Return the [x, y] coordinate for the center point of the cell that contains the specified text.  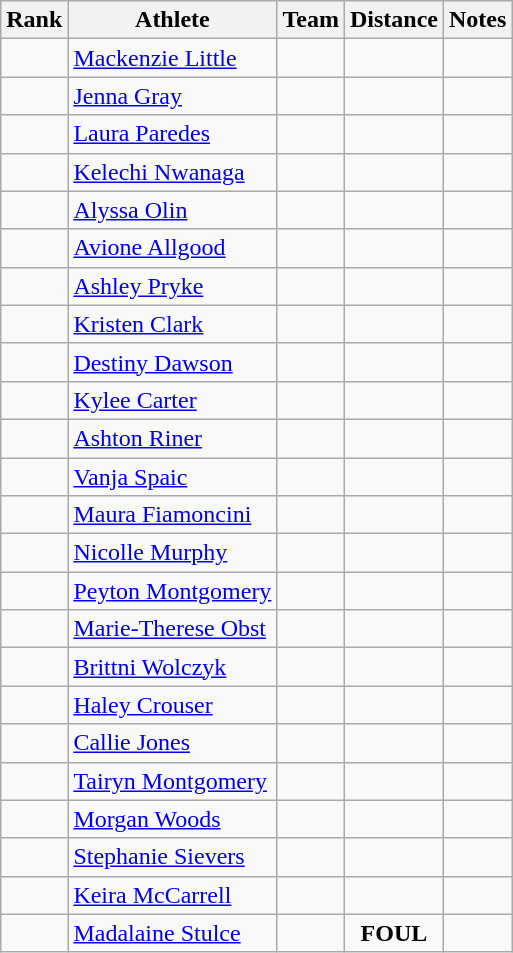
Avione Allgood [172, 248]
Rank [34, 20]
Kylee Carter [172, 400]
Ashton Riner [172, 438]
Laura Paredes [172, 134]
Kristen Clark [172, 324]
Madalaine Stulce [172, 933]
Notes [477, 20]
Kelechi Nwanaga [172, 172]
Vanja Spaic [172, 477]
Ashley Pryke [172, 286]
Alyssa Olin [172, 210]
Peyton Montgomery [172, 591]
Mackenzie Little [172, 58]
Distance [394, 20]
Haley Crouser [172, 705]
Callie Jones [172, 743]
Nicolle Murphy [172, 553]
Brittni Wolczyk [172, 667]
Keira McCarrell [172, 895]
Maura Fiamoncini [172, 515]
Tairyn Montgomery [172, 781]
Team [311, 20]
Morgan Woods [172, 819]
Athlete [172, 20]
Destiny Dawson [172, 362]
Jenna Gray [172, 96]
Stephanie Sievers [172, 857]
FOUL [394, 933]
Marie-Therese Obst [172, 629]
